Scan for the cell matching the given text and deliver its [X, Y] coordinate at center. 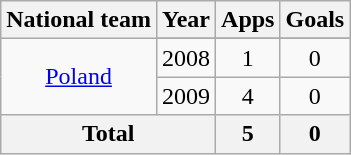
2008 [186, 58]
Goals [315, 20]
Total [108, 134]
5 [248, 134]
4 [248, 96]
National team [79, 20]
Year [186, 20]
Apps [248, 20]
Poland [79, 77]
1 [248, 58]
2009 [186, 96]
